Identify which cell holds the provided text, then report its [x, y] central coordinate. 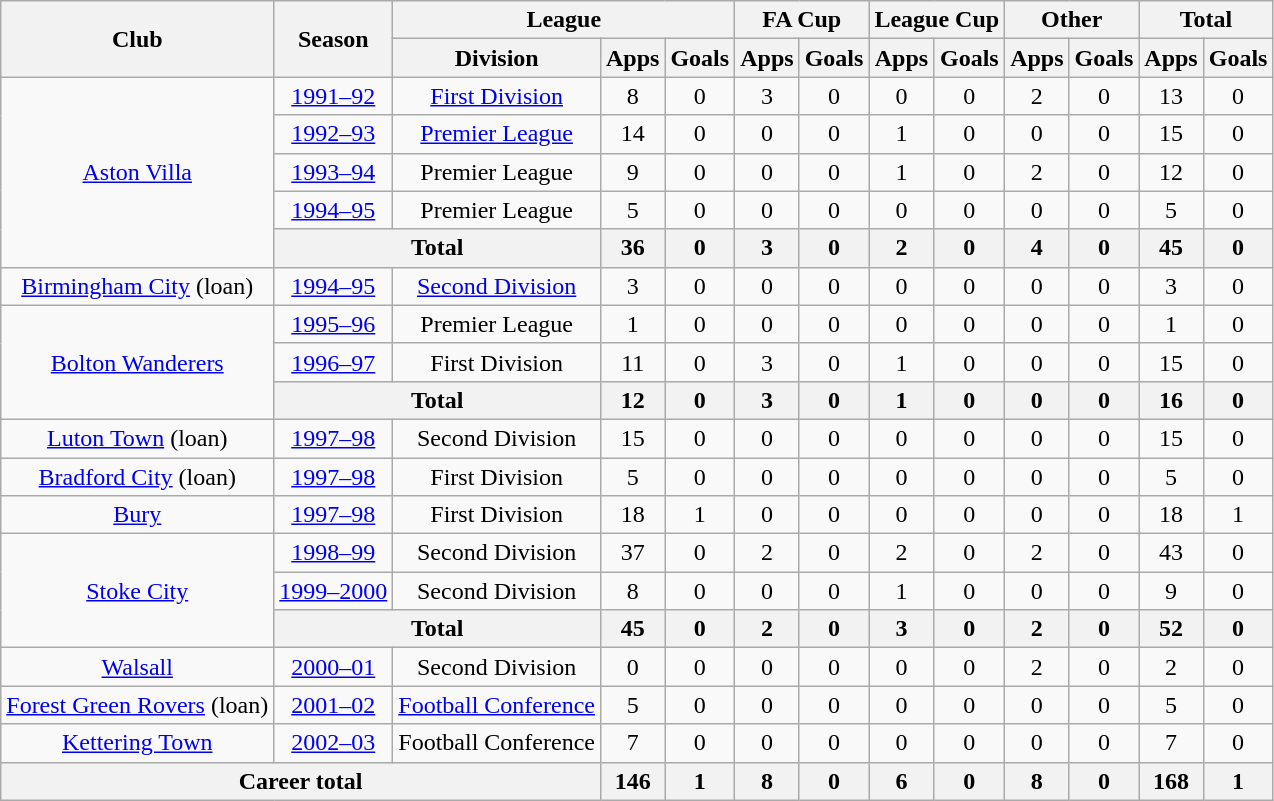
2001–02 [334, 705]
Aston Villa [138, 172]
Stoke City [138, 591]
146 [632, 781]
1993–94 [334, 172]
1996–97 [334, 362]
168 [1171, 781]
FA Cup [802, 20]
1999–2000 [334, 591]
Forest Green Rovers (loan) [138, 705]
Luton Town (loan) [138, 438]
37 [632, 553]
1991–92 [334, 96]
League [564, 20]
Walsall [138, 667]
Bury [138, 515]
Other [1072, 20]
16 [1171, 400]
6 [902, 781]
14 [632, 134]
36 [632, 248]
1998–99 [334, 553]
43 [1171, 553]
Bradford City (loan) [138, 477]
13 [1171, 96]
1995–96 [334, 324]
1992–93 [334, 134]
2002–03 [334, 743]
Division [497, 58]
Career total [301, 781]
Club [138, 39]
Kettering Town [138, 743]
League Cup [937, 20]
Season [334, 39]
52 [1171, 629]
Birmingham City (loan) [138, 286]
4 [1037, 248]
2000–01 [334, 667]
Bolton Wanderers [138, 362]
11 [632, 362]
